Detect which cell encompasses the target text, then output its [x, y] center coordinate. 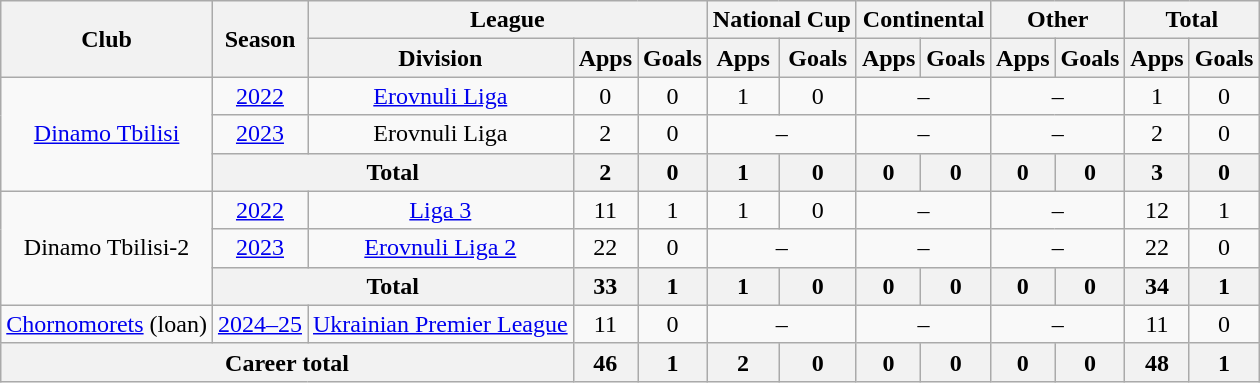
2024–25 [260, 324]
34 [1157, 286]
Erovnuli Liga 2 [441, 248]
Career total [287, 362]
Chornomorets (loan) [107, 324]
Dinamo Tbilisi [107, 134]
Continental [923, 20]
12 [1157, 210]
Dinamo Tbilisi-2 [107, 248]
National Cup [782, 20]
Division [441, 58]
Other [1058, 20]
3 [1157, 172]
Club [107, 39]
46 [605, 362]
33 [605, 286]
Ukrainian Premier League [441, 324]
Liga 3 [441, 210]
Season [260, 39]
48 [1157, 362]
League [508, 20]
